Search for the cell housing the specified text and yield its [x, y] center coordinate. 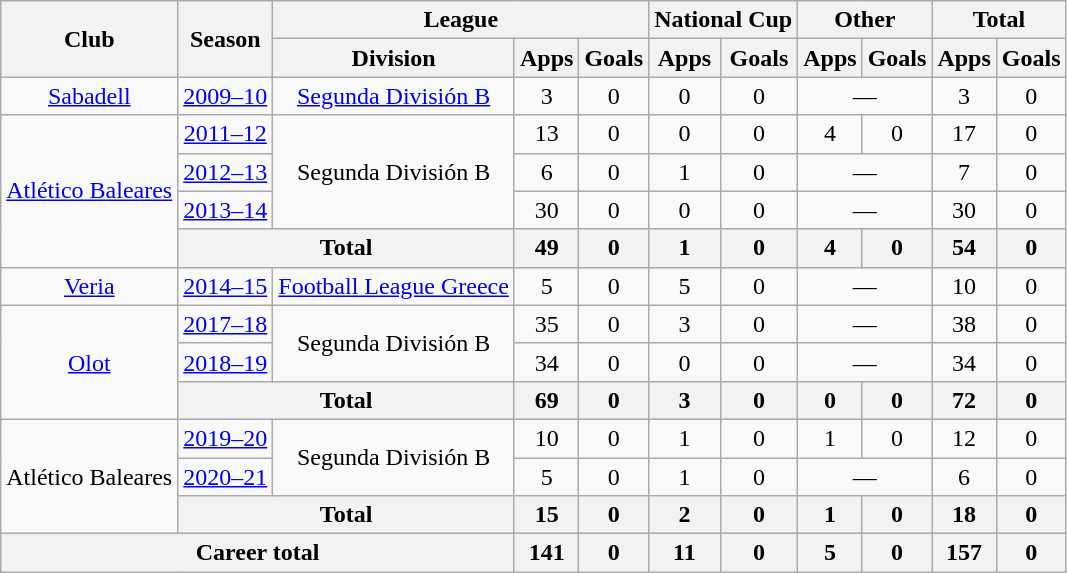
Sabadell [90, 96]
15 [546, 515]
2017–18 [226, 324]
2 [685, 515]
2012–13 [226, 172]
13 [546, 134]
2020–21 [226, 477]
Football League Greece [394, 286]
2014–15 [226, 286]
69 [546, 400]
2018–19 [226, 362]
2019–20 [226, 438]
Club [90, 39]
Other [865, 20]
157 [964, 553]
35 [546, 324]
38 [964, 324]
2013–14 [226, 210]
2011–12 [226, 134]
18 [964, 515]
72 [964, 400]
Division [394, 58]
Veria [90, 286]
12 [964, 438]
Career total [258, 553]
Olot [90, 362]
Season [226, 39]
49 [546, 248]
141 [546, 553]
National Cup [724, 20]
7 [964, 172]
League [461, 20]
54 [964, 248]
11 [685, 553]
17 [964, 134]
2009–10 [226, 96]
